Detect which cell encompasses the target text, then output its (x, y) center coordinate. 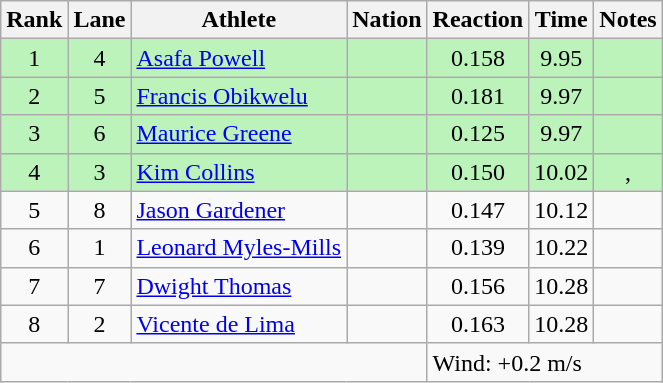
0.147 (478, 210)
Kim Collins (239, 172)
9.95 (562, 58)
Notes (628, 20)
Time (562, 20)
10.22 (562, 248)
Reaction (478, 20)
Rank (34, 20)
0.156 (478, 286)
0.150 (478, 172)
0.181 (478, 96)
Lane (100, 20)
0.125 (478, 134)
Maurice Greene (239, 134)
0.158 (478, 58)
Dwight Thomas (239, 286)
Nation (387, 20)
Leonard Myles-Mills (239, 248)
, (628, 172)
10.02 (562, 172)
Jason Gardener (239, 210)
0.163 (478, 324)
Vicente de Lima (239, 324)
0.139 (478, 248)
Athlete (239, 20)
Francis Obikwelu (239, 96)
10.12 (562, 210)
Asafa Powell (239, 58)
Wind: +0.2 m/s (544, 362)
